Find where the given text appears and provide that cell's center as [x, y] coordinate. 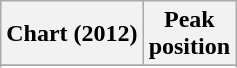
Chart (2012) [72, 34]
Peakposition [189, 34]
